For the text-containing cell, return its midpoint in [x, y] coordinate format. 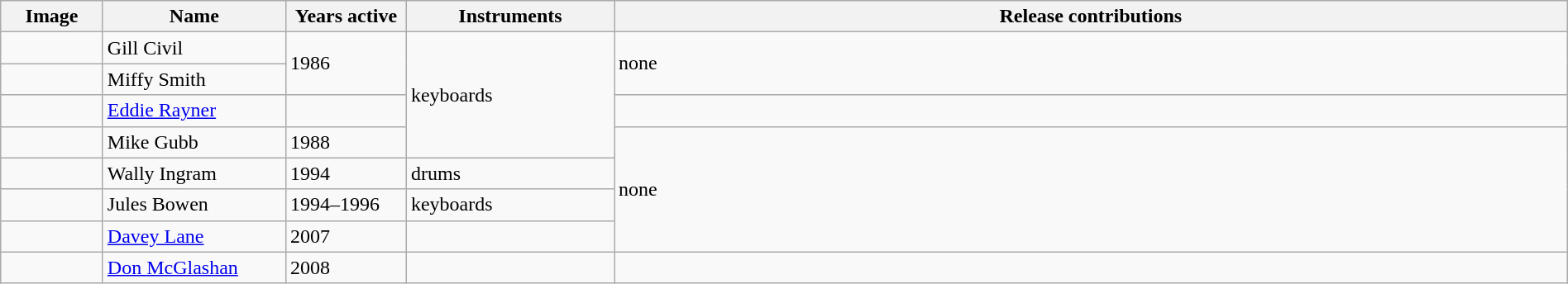
Release contributions [1090, 17]
Years active [346, 17]
Instruments [509, 17]
2008 [346, 267]
drums [509, 173]
Mike Gubb [194, 142]
1988 [346, 142]
1994–1996 [346, 205]
Name [194, 17]
Eddie Rayner [194, 111]
Image [52, 17]
1994 [346, 173]
2007 [346, 236]
Davey Lane [194, 236]
Wally Ingram [194, 173]
Miffy Smith [194, 79]
Jules Bowen [194, 205]
Gill Civil [194, 48]
Don McGlashan [194, 267]
1986 [346, 64]
